Find where the given text appears and provide that cell's center as [x, y] coordinate. 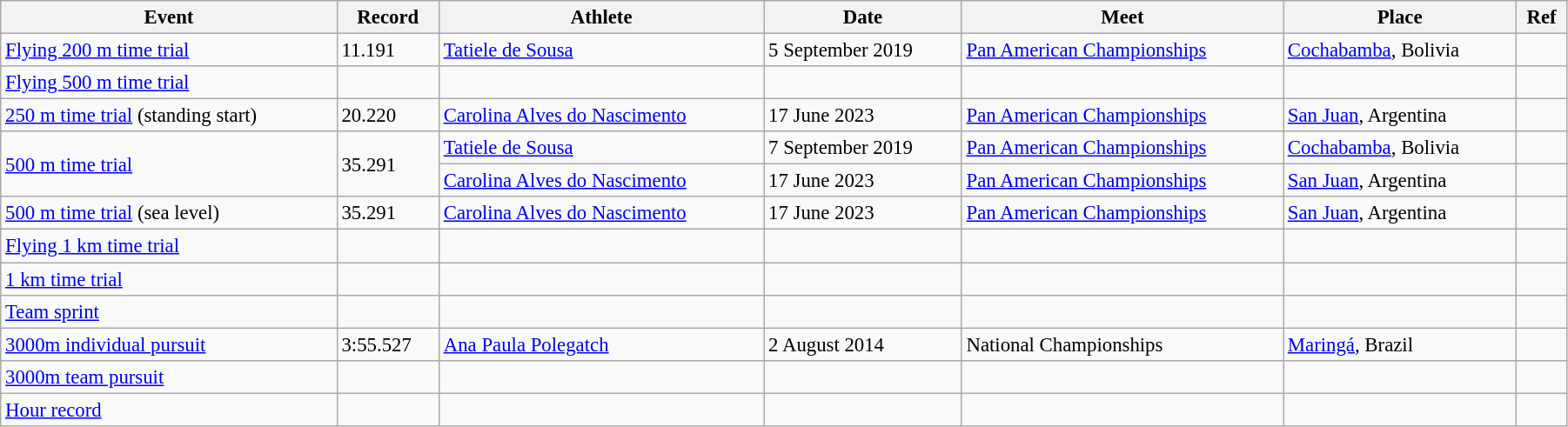
Record [388, 17]
Ref [1542, 17]
Maringá, Brazil [1399, 344]
Team sprint [169, 311]
7 September 2019 [863, 148]
Hour record [169, 410]
20.220 [388, 116]
Athlete [600, 17]
500 m time trial [169, 163]
National Championships [1122, 344]
500 m time trial (sea level) [169, 213]
250 m time trial (standing start) [169, 116]
1 km time trial [169, 279]
Ana Paula Polegatch [600, 344]
Flying 500 m time trial [169, 83]
11.191 [388, 50]
Meet [1122, 17]
3000m individual pursuit [169, 344]
3000m team pursuit [169, 377]
Event [169, 17]
3:55.527 [388, 344]
Place [1399, 17]
Flying 200 m time trial [169, 50]
2 August 2014 [863, 344]
Date [863, 17]
Flying 1 km time trial [169, 246]
5 September 2019 [863, 50]
